Pinpoint the cell where the given text exists, returning its (X, Y) midpoint coordinate. 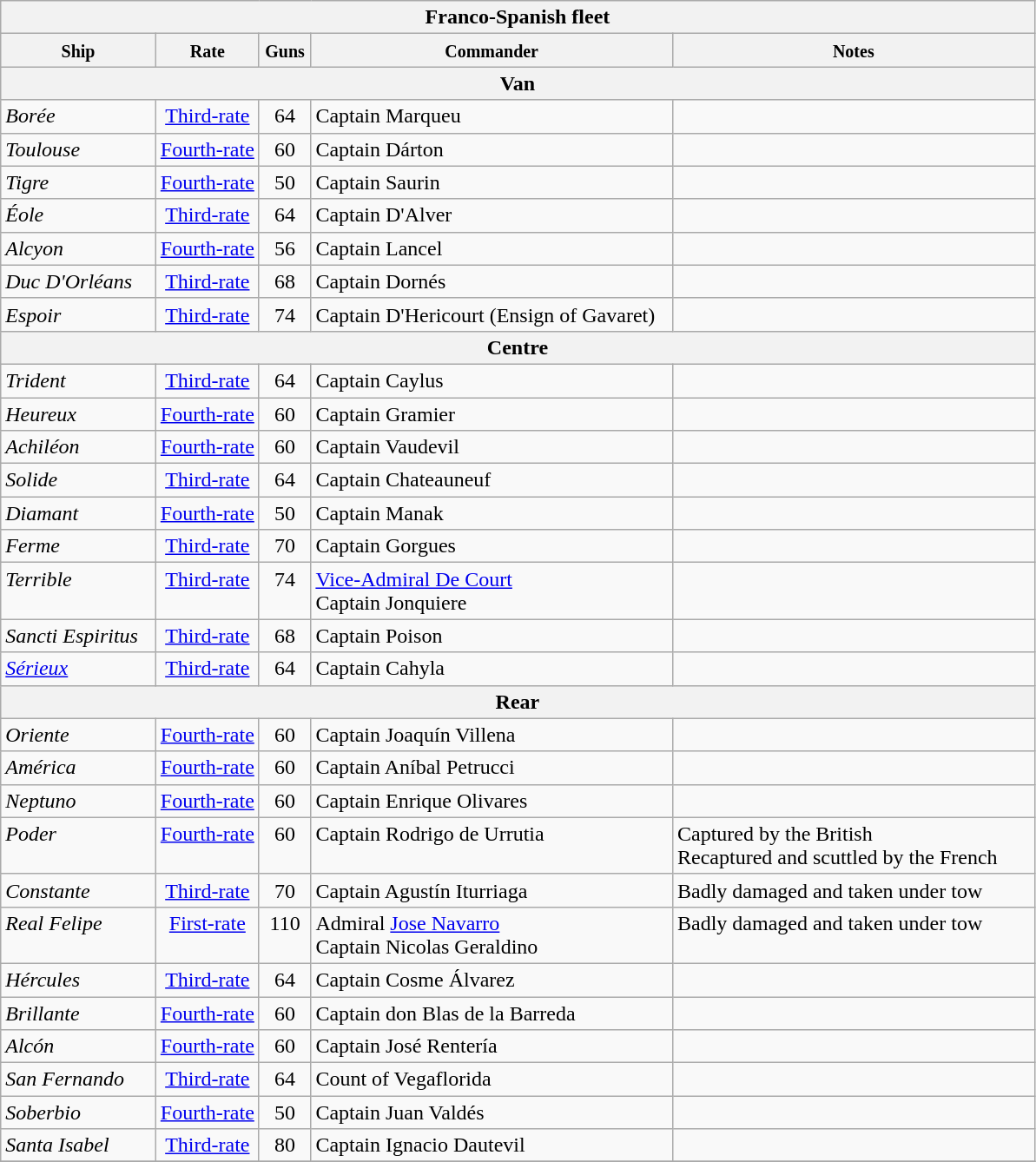
Hércules (78, 980)
Poder (78, 846)
Captain Gorgues (492, 546)
Captain Dárton (492, 149)
Captain Vaudevil (492, 447)
Captain Cosme Álvarez (492, 980)
Captain Cahyla (492, 669)
Captain D'Alver (492, 215)
Toulouse (78, 149)
Commander (492, 50)
Santa Isabel (78, 1145)
80 (285, 1145)
Captain Chateauneuf (492, 480)
Tigre (78, 182)
Captain Caylus (492, 380)
56 (285, 248)
Captain Agustín Iturriaga (492, 890)
Admiral Jose NavarroCaptain Nicolas Geraldino (492, 934)
Van (518, 83)
Captain Enrique Olivares (492, 801)
Count of Vegaflorida (492, 1079)
Constante (78, 890)
Borée (78, 116)
Diamant (78, 513)
110 (285, 934)
Franco-Spanish fleet (518, 17)
Captain Saurin (492, 182)
Captain Lancel (492, 248)
Captain José Rentería (492, 1046)
Ship (78, 50)
Captain Ignacio Dautevil (492, 1145)
Captured by the British Recaptured and scuttled by the French (853, 846)
Neptuno (78, 801)
Espoir (78, 314)
Terrible (78, 591)
Alcyon (78, 248)
Captain don Blas de la Barreda (492, 1013)
Captain Aníbal Petrucci (492, 768)
Captain Joaquín Villena (492, 735)
Sancti Espiritus (78, 636)
Rear (518, 702)
Ferme (78, 546)
Sérieux (78, 669)
Notes (853, 50)
Centre (518, 347)
Brillante (78, 1013)
Alcón (78, 1046)
América (78, 768)
Éole (78, 215)
Captain Dornés (492, 281)
Captain Marqueu (492, 116)
First-rate (207, 934)
San Fernando (78, 1079)
Duc D'Orléans (78, 281)
Captain Rodrigo de Urrutia (492, 846)
Trident (78, 380)
Rate (207, 50)
Guns (285, 50)
Heureux (78, 414)
Achiléon (78, 447)
Captain Poison (492, 636)
Oriente (78, 735)
Real Felipe (78, 934)
Captain Manak (492, 513)
Captain Juan Valdés (492, 1112)
Soberbio (78, 1112)
Captain D'Hericourt (Ensign of Gavaret) (492, 314)
Vice-Admiral De CourtCaptain Jonquiere (492, 591)
Solide (78, 480)
Captain Gramier (492, 414)
